Scan for the cell matching the given text and deliver its [x, y] coordinate at center. 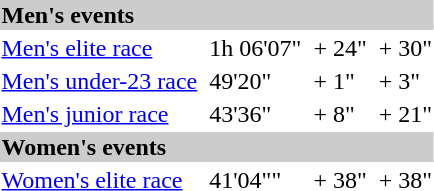
+ 30" [405, 48]
43'36" [256, 114]
+ 8" [340, 114]
Men's events [217, 15]
+ 24" [340, 48]
Men's under-23 race [100, 81]
49'20" [256, 81]
+ 21" [405, 114]
+ 3" [405, 81]
Men's elite race [100, 48]
Men's junior race [100, 114]
1h 06'07" [256, 48]
+ 1" [340, 81]
Women's events [217, 147]
